Capture the cell that displays the provided text and extract its (X, Y) central coordinate. 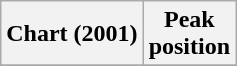
Peakposition (189, 34)
Chart (2001) (72, 34)
